Determine the (x, y) coordinate at the center of the cell enclosing the given text.  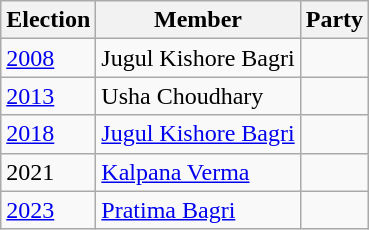
Usha Choudhary (198, 96)
Kalpana Verma (198, 172)
2008 (48, 58)
Election (48, 20)
Party (334, 20)
Pratima Bagri (198, 210)
2021 (48, 172)
2018 (48, 134)
Member (198, 20)
2013 (48, 96)
2023 (48, 210)
